Return [X, Y] of the center of cell containing provided text 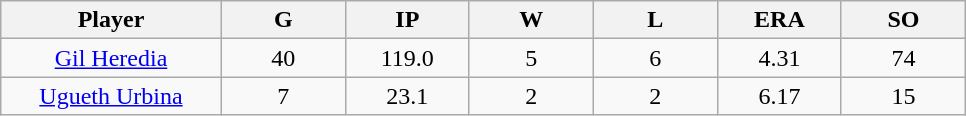
ERA [779, 20]
15 [903, 96]
SO [903, 20]
119.0 [407, 58]
G [283, 20]
W [531, 20]
6.17 [779, 96]
L [655, 20]
Ugueth Urbina [111, 96]
6 [655, 58]
7 [283, 96]
74 [903, 58]
40 [283, 58]
IP [407, 20]
23.1 [407, 96]
Gil Heredia [111, 58]
5 [531, 58]
Player [111, 20]
4.31 [779, 58]
